Extract the [X, Y] coordinate from the center of the cell holding the provided text.  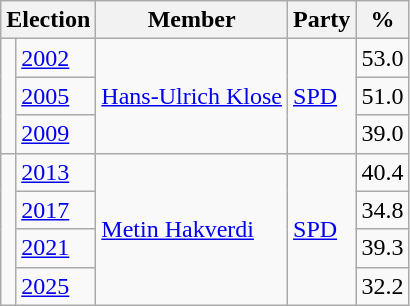
Election [48, 20]
53.0 [382, 58]
34.8 [382, 210]
Hans-Ulrich Klose [192, 96]
2002 [56, 58]
39.0 [382, 134]
Metin Hakverdi [192, 229]
2021 [56, 248]
Party [322, 20]
2013 [56, 172]
2017 [56, 210]
32.2 [382, 286]
2025 [56, 286]
39.3 [382, 248]
40.4 [382, 172]
Member [192, 20]
2005 [56, 96]
51.0 [382, 96]
% [382, 20]
2009 [56, 134]
